Provide the (x, y) coordinate of the cell's center where the given text is located.  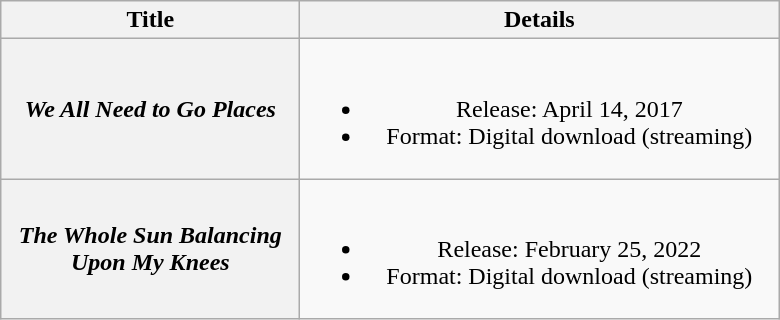
Release: February 25, 2022Format: Digital download (streaming) (540, 249)
Title (150, 20)
The Whole Sun Balancing Upon My Knees (150, 249)
We All Need to Go Places (150, 109)
Release: April 14, 2017Format: Digital download (streaming) (540, 109)
Details (540, 20)
